Search for the cell housing the specified text and yield its (x, y) center coordinate. 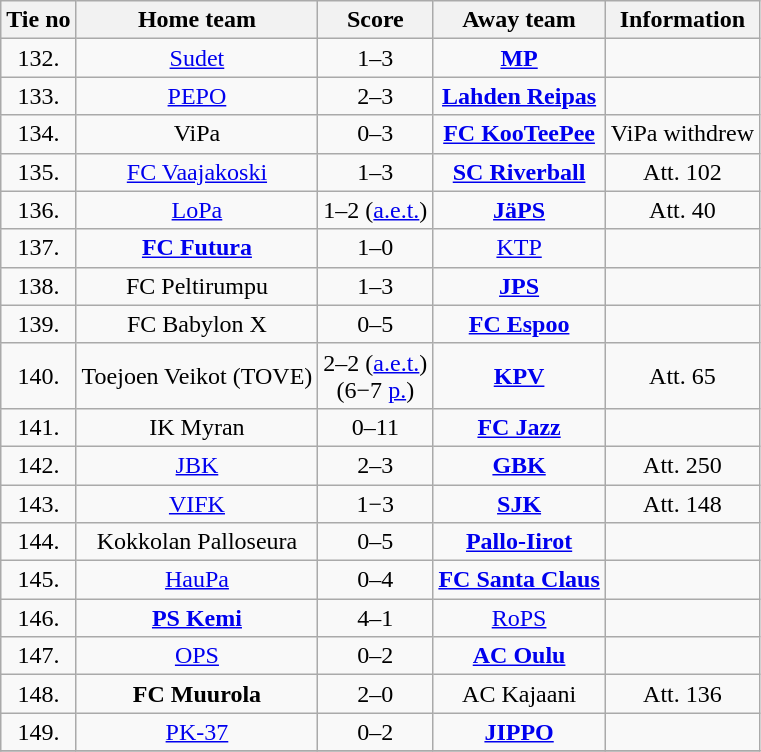
Att. 65 (682, 376)
1−3 (376, 503)
0–3 (376, 134)
Home team (197, 20)
ViPa withdrew (682, 134)
139. (38, 324)
Att. 40 (682, 210)
KPV (519, 376)
147. (38, 656)
143. (38, 503)
FC Santa Claus (519, 580)
140. (38, 376)
Tie no (38, 20)
KTP (519, 248)
141. (38, 427)
LoPa (197, 210)
FC Vaajakoski (197, 172)
144. (38, 542)
MP (519, 58)
RoPS (519, 618)
Information (682, 20)
PS Kemi (197, 618)
136. (38, 210)
GBK (519, 465)
4–1 (376, 618)
2–0 (376, 694)
FC Muurola (197, 694)
JIPPO (519, 732)
2–2 (a.e.t.)(6−7 p.) (376, 376)
SC Riverball (519, 172)
132. (38, 58)
JPS (519, 286)
138. (38, 286)
133. (38, 96)
VIFK (197, 503)
Att. 102 (682, 172)
SJK (519, 503)
JBK (197, 465)
135. (38, 172)
1–2 (a.e.t.) (376, 210)
OPS (197, 656)
HauPa (197, 580)
Pallo-Iirot (519, 542)
0–4 (376, 580)
Kokkolan Palloseura (197, 542)
FC Futura (197, 248)
FC Peltirumpu (197, 286)
JäPS (519, 210)
PK-37 (197, 732)
FC Jazz (519, 427)
Sudet (197, 58)
146. (38, 618)
145. (38, 580)
ViPa (197, 134)
PEPO (197, 96)
0–11 (376, 427)
137. (38, 248)
AC Kajaani (519, 694)
Att. 250 (682, 465)
FC KooTeePee (519, 134)
FC Espoo (519, 324)
149. (38, 732)
1–0 (376, 248)
Away team (519, 20)
142. (38, 465)
Score (376, 20)
Att. 148 (682, 503)
Att. 136 (682, 694)
Toejoen Veikot (TOVE) (197, 376)
IK Myran (197, 427)
Lahden Reipas (519, 96)
148. (38, 694)
FC Babylon X (197, 324)
AC Oulu (519, 656)
134. (38, 134)
